Identify which cell holds the provided text, then report its [x, y] central coordinate. 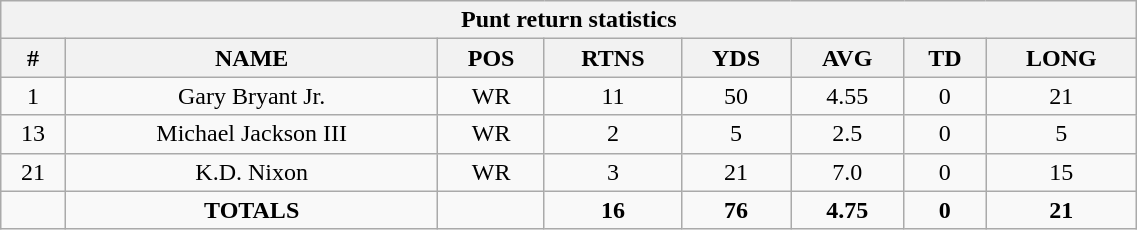
K.D. Nixon [251, 172]
LONG [1062, 58]
2 [612, 134]
2.5 [848, 134]
POS [492, 58]
7.0 [848, 172]
15 [1062, 172]
RTNS [612, 58]
3 [612, 172]
1 [34, 96]
Gary Bryant Jr. [251, 96]
11 [612, 96]
Punt return statistics [569, 20]
# [34, 58]
TD [945, 58]
4.75 [848, 210]
TOTALS [251, 210]
YDS [736, 58]
50 [736, 96]
13 [34, 134]
76 [736, 210]
4.55 [848, 96]
16 [612, 210]
Michael Jackson III [251, 134]
NAME [251, 58]
AVG [848, 58]
